For the text-containing cell, return its midpoint in (X, Y) coordinate format. 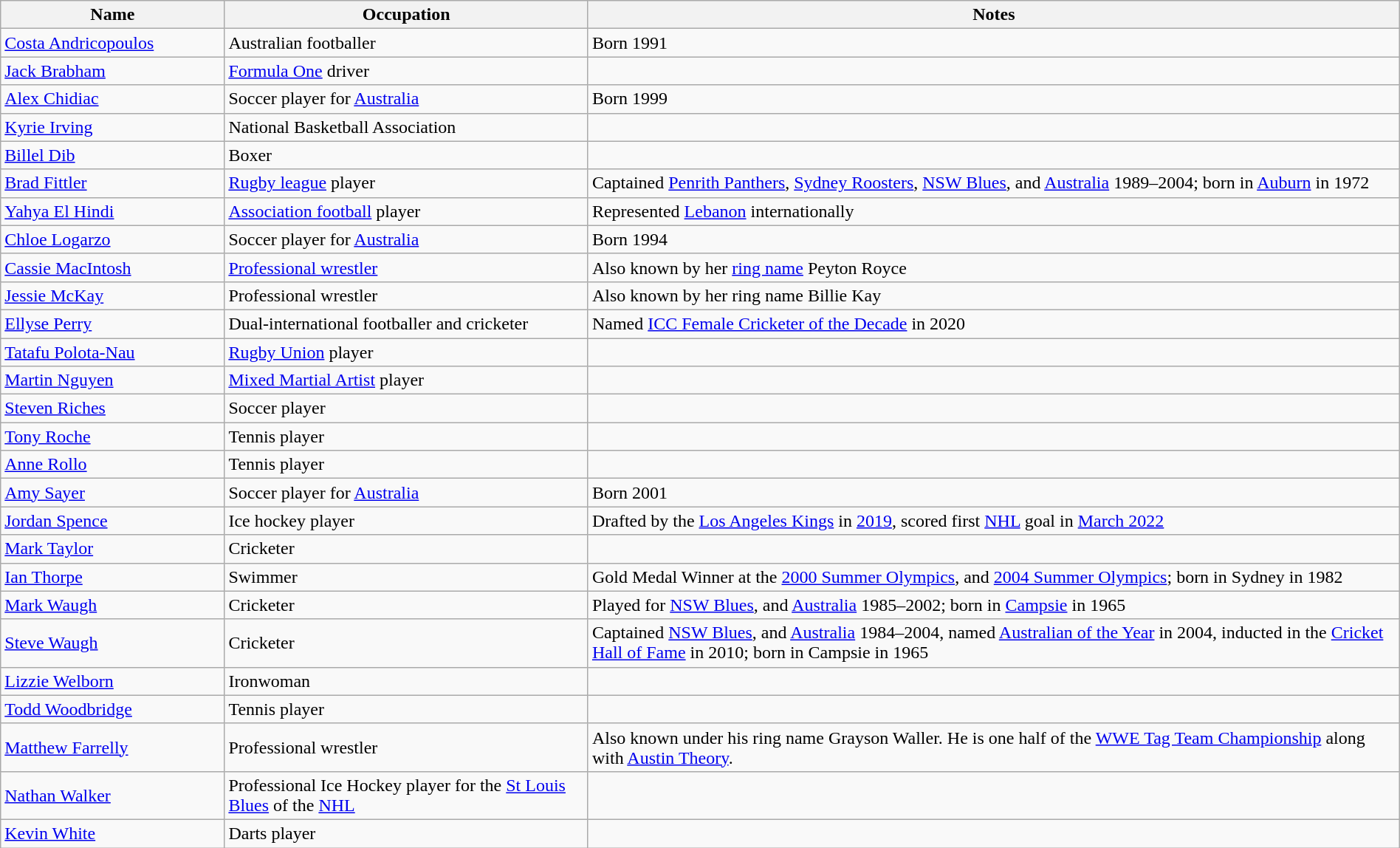
Kyrie Irving (112, 127)
Mark Taylor (112, 549)
Jessie McKay (112, 295)
Occupation (406, 15)
Born 2001 (994, 493)
Alex Chidiac (112, 99)
Chloe Logarzo (112, 239)
Ian Thorpe (112, 577)
Boxer (406, 155)
Kevin White (112, 833)
Captained Penrith Panthers, Sydney Roosters, NSW Blues, and Australia 1989–2004; born in Auburn in 1972 (994, 183)
Also known under his ring name Grayson Waller. He is one half of the WWE Tag Team Championship along with Austin Theory. (994, 748)
Amy Sayer (112, 493)
Matthew Farrelly (112, 748)
Billel Dib (112, 155)
Swimmer (406, 577)
Mixed Martial Artist player (406, 380)
Mark Waugh (112, 605)
Anne Rollo (112, 465)
National Basketball Association (406, 127)
Jordan Spence (112, 521)
Born 1999 (994, 99)
Lizzie Welborn (112, 681)
Association football player (406, 211)
Todd Woodbridge (112, 709)
Steven Riches (112, 408)
Rugby league player (406, 183)
Australian footballer (406, 43)
Notes (994, 15)
Named ICC Female Cricketer of the Decade in 2020 (994, 324)
Jack Brabham (112, 71)
Name (112, 15)
Also known by her ring name Billie Kay (994, 295)
Born 1991 (994, 43)
Tony Roche (112, 437)
Steve Waugh (112, 643)
Costa Andricopoulos (112, 43)
Played for NSW Blues, and Australia 1985–2002; born in Campsie in 1965 (994, 605)
Represented Lebanon internationally (994, 211)
Drafted by the Los Angeles Kings in 2019, scored first NHL goal in March 2022 (994, 521)
Ice hockey player (406, 521)
Rugby Union player (406, 352)
Ellyse Perry (112, 324)
Formula One driver (406, 71)
Brad Fittler (112, 183)
Cassie MacIntosh (112, 267)
Tatafu Polota-Nau (112, 352)
Professional Ice Hockey player for the St Louis Blues of the NHL (406, 795)
Yahya El Hindi (112, 211)
Soccer player (406, 408)
Gold Medal Winner at the 2000 Summer Olympics, and 2004 Summer Olympics; born in Sydney in 1982 (994, 577)
Born 1994 (994, 239)
Martin Nguyen (112, 380)
Nathan Walker (112, 795)
Also known by her ring name Peyton Royce (994, 267)
Darts player (406, 833)
Dual-international footballer and cricketer (406, 324)
Ironwoman (406, 681)
